Capture the cell that displays the provided text and extract its (X, Y) central coordinate. 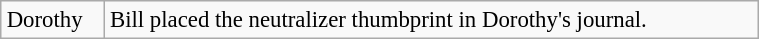
Bill placed the neutralizer thumbprint in Dorothy's journal. (432, 20)
Dorothy (52, 20)
